Determine the [x, y] coordinate at the center of the cell enclosing the given text.  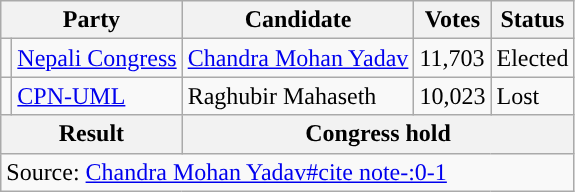
Raghubir Mahaseth [298, 96]
Congress hold [378, 134]
10,023 [452, 96]
Candidate [298, 20]
Result [92, 134]
Elected [532, 58]
Votes [452, 20]
Status [532, 20]
Lost [532, 96]
Source: Chandra Mohan Yadav#cite note-:0-1 [288, 172]
Party [92, 20]
Nepali Congress [97, 58]
Chandra Mohan Yadav [298, 58]
CPN-UML [97, 96]
11,703 [452, 58]
